Return the [x, y] coordinate for the center point of the cell that contains the specified text.  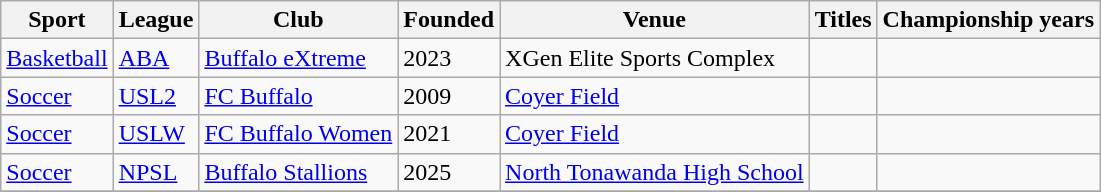
2021 [449, 134]
USLW [156, 134]
USL2 [156, 96]
North Tonawanda High School [655, 172]
League [156, 20]
Buffalo Stallions [298, 172]
FC Buffalo Women [298, 134]
Buffalo eXtreme [298, 58]
Founded [449, 20]
Club [298, 20]
Titles [843, 20]
Venue [655, 20]
NPSL [156, 172]
XGen Elite Sports Complex [655, 58]
2025 [449, 172]
ABA [156, 58]
2023 [449, 58]
Championship years [988, 20]
Sport [57, 20]
2009 [449, 96]
Basketball [57, 58]
FC Buffalo [298, 96]
